Detect which cell encompasses the target text, then output its (X, Y) center coordinate. 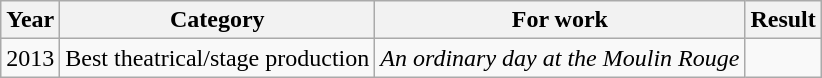
Best theatrical/stage production (218, 58)
Category (218, 20)
For work (560, 20)
2013 (30, 58)
Year (30, 20)
Result (783, 20)
An ordinary day at the Moulin Rouge (560, 58)
